Return the (x, y) coordinate for the center point of the cell that contains the specified text.  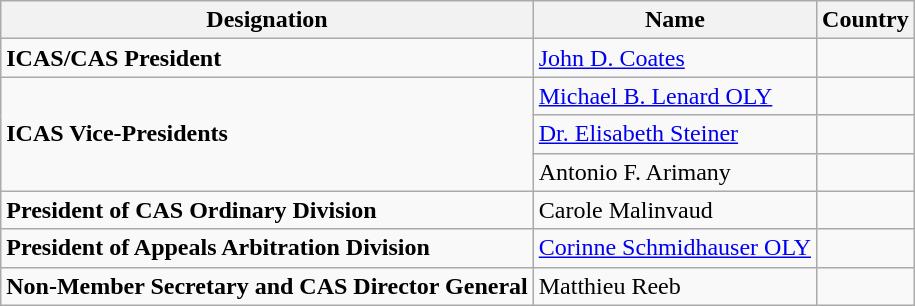
Matthieu Reeb (674, 286)
Name (674, 20)
Non-Member Secretary and CAS Director General (267, 286)
Country (866, 20)
President of Appeals Arbitration Division (267, 248)
ICAS Vice-Presidents (267, 134)
Antonio F. Arimany (674, 172)
Dr. Elisabeth Steiner (674, 134)
Corinne Schmidhauser OLY (674, 248)
Carole Malinvaud (674, 210)
President of CAS Ordinary Division (267, 210)
ICAS/CAS President (267, 58)
Designation (267, 20)
John D. Coates (674, 58)
Michael B. Lenard OLY (674, 96)
